Output the (X, Y) coordinate of the center of the cell containing the given text.  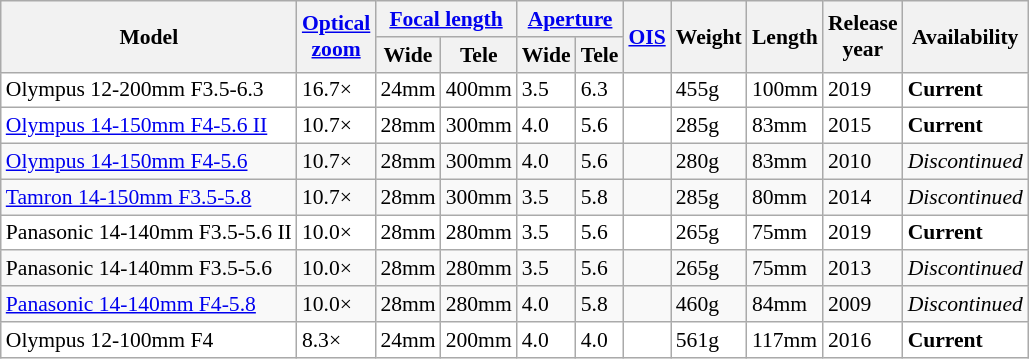
200mm (479, 340)
Tamron 14-150mm F3.5-5.8 (149, 197)
Aperture (570, 19)
Olympus 12-200mm F3.5-6.3 (149, 90)
16.7× (336, 90)
Opticalzoom (336, 36)
Panasonic 14-140mm F4-5.8 (149, 304)
Olympus 14-150mm F4-5.6 (149, 162)
OIS (646, 36)
Olympus 14-150mm F4-5.6 II (149, 126)
Focal length (446, 19)
Releaseyear (863, 36)
117mm (785, 340)
2013 (863, 269)
400mm (479, 90)
8.3× (336, 340)
6.3 (600, 90)
Weight (709, 36)
2015 (863, 126)
280g (709, 162)
Panasonic 14-140mm F3.5-5.6 (149, 269)
Olympus 12-100mm F4 (149, 340)
Panasonic 14-140mm F3.5-5.6 II (149, 233)
Availability (966, 36)
84mm (785, 304)
2014 (863, 197)
561g (709, 340)
2009 (863, 304)
100mm (785, 90)
Model (149, 36)
455g (709, 90)
460g (709, 304)
2016 (863, 340)
Length (785, 36)
2010 (863, 162)
80mm (785, 197)
